Return [X, Y] of the center of cell containing provided text 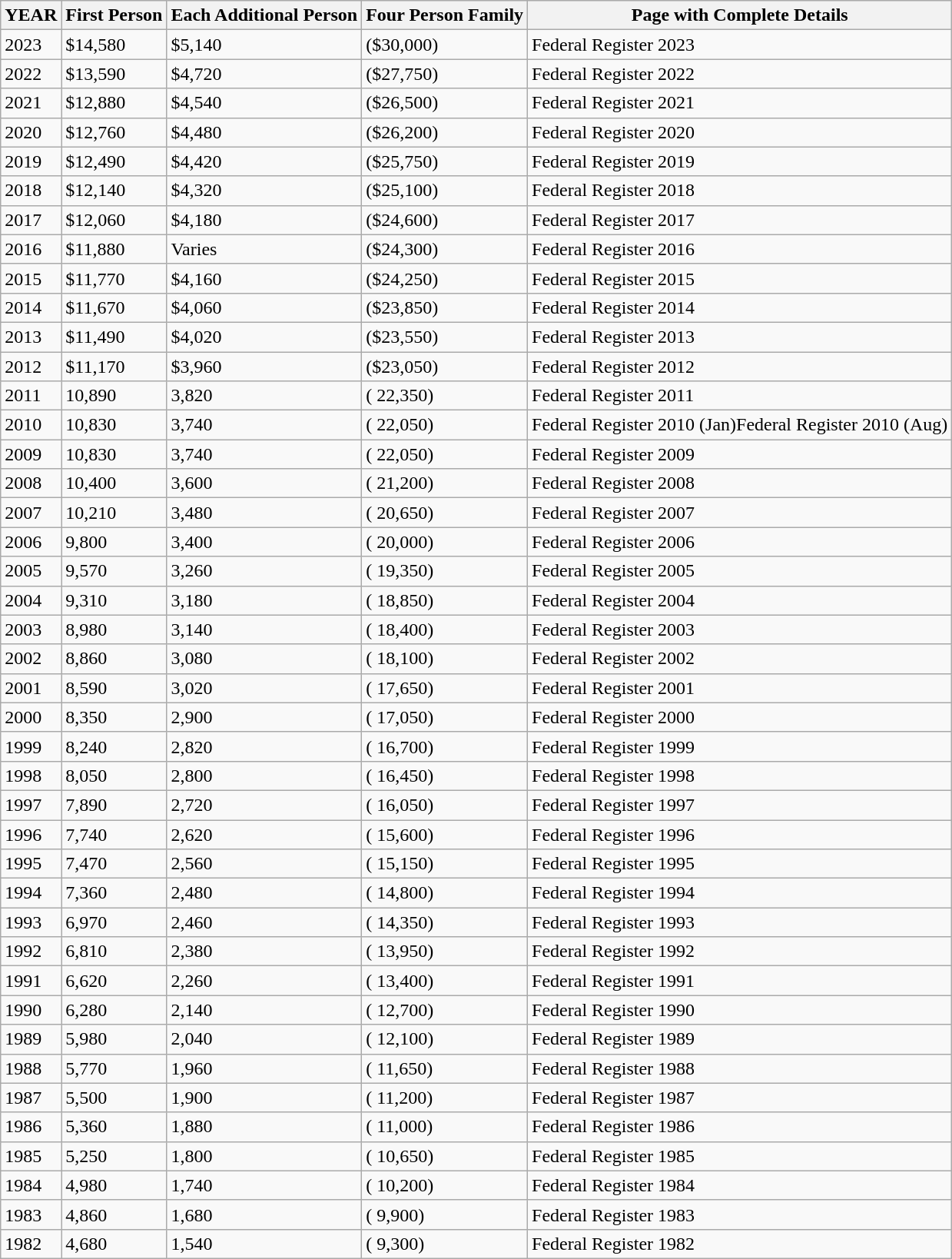
10,400 [114, 483]
2,380 [264, 952]
2000 [31, 717]
( 18,850) [445, 600]
1998 [31, 776]
Federal Register 2021 [740, 103]
$4,540 [264, 103]
( 10,200) [445, 1185]
4,980 [114, 1185]
$13,590 [114, 74]
2018 [31, 191]
2,560 [264, 864]
2019 [31, 161]
( 11,650) [445, 1068]
( 11,200) [445, 1098]
2016 [31, 249]
( 12,700) [445, 1010]
( 16,050) [445, 805]
Federal Register 1982 [740, 1244]
7,470 [114, 864]
( 11,000) [445, 1127]
($26,200) [445, 132]
1984 [31, 1185]
Federal Register 2019 [740, 161]
( 14,800) [445, 893]
2001 [31, 688]
8,240 [114, 746]
Federal Register 1997 [740, 805]
Federal Register 1991 [740, 981]
6,280 [114, 1010]
Federal Register 1986 [740, 1127]
7,890 [114, 805]
( 15,150) [445, 864]
4,860 [114, 1214]
$12,760 [114, 132]
Federal Register 1988 [740, 1068]
($23,550) [445, 337]
2005 [31, 571]
3,080 [264, 659]
($23,050) [445, 367]
Federal Register 2009 [740, 454]
3,140 [264, 629]
Federal Register 1983 [740, 1214]
$4,020 [264, 337]
3,020 [264, 688]
$4,720 [264, 74]
( 13,400) [445, 981]
( 9,900) [445, 1214]
2022 [31, 74]
$11,670 [114, 307]
( 17,650) [445, 688]
1,540 [264, 1244]
Federal Register 1989 [740, 1039]
Varies [264, 249]
Federal Register 1993 [740, 922]
5,250 [114, 1156]
2,820 [264, 746]
$11,880 [114, 249]
2013 [31, 337]
Federal Register 2013 [740, 337]
1988 [31, 1068]
( 9,300) [445, 1244]
1994 [31, 893]
$4,480 [264, 132]
10,210 [114, 513]
1985 [31, 1156]
Federal Register 1994 [740, 893]
$12,490 [114, 161]
Federal Register 1990 [740, 1010]
Federal Register 1996 [740, 834]
Federal Register 2023 [740, 45]
($30,000) [445, 45]
1992 [31, 952]
5,360 [114, 1127]
5,770 [114, 1068]
Page with Complete Details [740, 15]
1990 [31, 1010]
1999 [31, 746]
$3,960 [264, 367]
2010 [31, 425]
3,480 [264, 513]
1,740 [264, 1185]
2,720 [264, 805]
3,400 [264, 542]
$5,140 [264, 45]
2008 [31, 483]
1,880 [264, 1127]
2012 [31, 367]
5,500 [114, 1098]
($24,250) [445, 278]
Federal Register 2018 [740, 191]
3,820 [264, 396]
( 10,650) [445, 1156]
2003 [31, 629]
Federal Register 2022 [740, 74]
1995 [31, 864]
( 18,400) [445, 629]
8,860 [114, 659]
Federal Register 1998 [740, 776]
($25,750) [445, 161]
$4,060 [264, 307]
$12,880 [114, 103]
9,570 [114, 571]
10,890 [114, 396]
9,800 [114, 542]
Federal Register 2012 [740, 367]
Federal Register 1992 [740, 952]
8,050 [114, 776]
1997 [31, 805]
1996 [31, 834]
8,350 [114, 717]
($25,100) [445, 191]
2015 [31, 278]
Federal Register 1987 [740, 1098]
( 15,600) [445, 834]
$4,320 [264, 191]
$12,140 [114, 191]
1993 [31, 922]
9,310 [114, 600]
2,800 [264, 776]
( 16,450) [445, 776]
1991 [31, 981]
7,740 [114, 834]
2014 [31, 307]
Federal Register 2002 [740, 659]
YEAR [31, 15]
2,260 [264, 981]
Federal Register 2011 [740, 396]
($26,500) [445, 103]
Federal Register 2003 [740, 629]
Federal Register 2005 [740, 571]
Federal Register 2008 [740, 483]
2,460 [264, 922]
$11,770 [114, 278]
2021 [31, 103]
3,180 [264, 600]
Federal Register 2010 (Jan)Federal Register 2010 (Aug) [740, 425]
2,040 [264, 1039]
Federal Register 2001 [740, 688]
1982 [31, 1244]
1989 [31, 1039]
8,980 [114, 629]
Federal Register 2020 [740, 132]
$14,580 [114, 45]
2020 [31, 132]
Federal Register 1999 [740, 746]
( 17,050) [445, 717]
2017 [31, 220]
$12,060 [114, 220]
3,600 [264, 483]
( 20,000) [445, 542]
3,260 [264, 571]
Each Additional Person [264, 15]
1,900 [264, 1098]
$4,420 [264, 161]
2,620 [264, 834]
Federal Register 2004 [740, 600]
Federal Register 2000 [740, 717]
Federal Register 2015 [740, 278]
1983 [31, 1214]
Federal Register 2014 [740, 307]
$11,490 [114, 337]
4,680 [114, 1244]
($24,300) [445, 249]
First Person [114, 15]
( 19,350) [445, 571]
5,980 [114, 1039]
( 14,350) [445, 922]
2,140 [264, 1010]
Federal Register 2016 [740, 249]
6,620 [114, 981]
2,900 [264, 717]
7,360 [114, 893]
Federal Register 2007 [740, 513]
( 21,200) [445, 483]
8,590 [114, 688]
2006 [31, 542]
6,810 [114, 952]
2004 [31, 600]
2,480 [264, 893]
( 22,350) [445, 396]
1,680 [264, 1214]
2023 [31, 45]
($24,600) [445, 220]
6,970 [114, 922]
($23,850) [445, 307]
1,960 [264, 1068]
Federal Register 1995 [740, 864]
Federal Register 2017 [740, 220]
$4,180 [264, 220]
Federal Register 1984 [740, 1185]
1987 [31, 1098]
2007 [31, 513]
Federal Register 2006 [740, 542]
2002 [31, 659]
Federal Register 1985 [740, 1156]
Four Person Family [445, 15]
( 13,950) [445, 952]
2011 [31, 396]
( 16,700) [445, 746]
2009 [31, 454]
1,800 [264, 1156]
( 20,650) [445, 513]
( 12,100) [445, 1039]
$11,170 [114, 367]
($27,750) [445, 74]
( 18,100) [445, 659]
1986 [31, 1127]
$4,160 [264, 278]
